Pinpoint the cell where the given text exists, returning its (X, Y) midpoint coordinate. 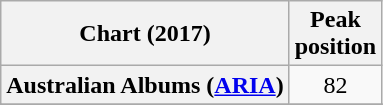
Chart (2017) (145, 34)
Australian Albums (ARIA) (145, 85)
82 (335, 85)
Peakposition (335, 34)
